Locate the cell with the specified text and output its (X, Y) center coordinate. 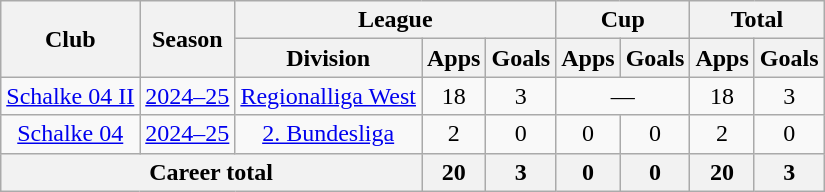
Career total (212, 172)
Schalke 04 (70, 134)
Cup (623, 20)
Schalke 04 II (70, 96)
Regionalliga West (328, 96)
Club (70, 39)
— (623, 96)
Total (757, 20)
2. Bundesliga (328, 134)
League (396, 20)
Division (328, 58)
Season (188, 39)
